Identify which cell holds the provided text, then report its [X, Y] central coordinate. 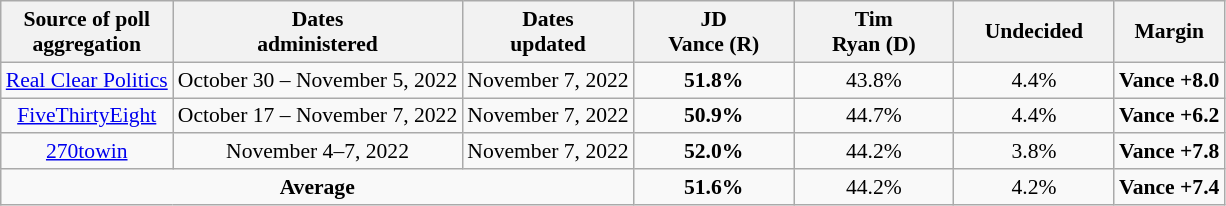
Vance +7.8 [1169, 152]
October 30 – November 5, 2022 [318, 80]
FiveThirtyEight [87, 116]
Margin [1169, 32]
44.7% [874, 116]
Vance +8.0 [1169, 80]
4.2% [1034, 187]
November 4–7, 2022 [318, 152]
Undecided [1034, 32]
October 17 – November 7, 2022 [318, 116]
52.0% [714, 152]
Real Clear Politics [87, 80]
51.8% [714, 80]
Datesadministered [318, 32]
51.6% [714, 187]
Source of pollaggregation [87, 32]
Datesupdated [548, 32]
Average [318, 187]
Vance +7.4 [1169, 187]
43.8% [874, 80]
TimRyan (D) [874, 32]
JDVance (R) [714, 32]
Vance +6.2 [1169, 116]
50.9% [714, 116]
3.8% [1034, 152]
270towin [87, 152]
